Search for the cell housing the specified text and yield its (x, y) center coordinate. 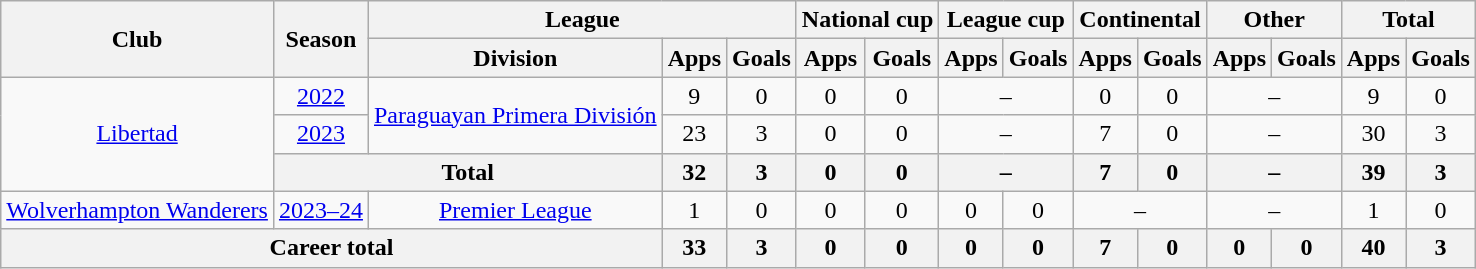
23 (694, 134)
2023 (320, 134)
2022 (320, 96)
Career total (332, 248)
League cup (1006, 20)
Paraguayan Primera División (515, 115)
Club (138, 39)
Premier League (515, 210)
Continental (1140, 20)
Other (1274, 20)
39 (1373, 172)
Division (515, 58)
National cup (867, 20)
Season (320, 39)
33 (694, 248)
2023–24 (320, 210)
League (582, 20)
Wolverhampton Wanderers (138, 210)
32 (694, 172)
Libertad (138, 134)
40 (1373, 248)
30 (1373, 134)
